Detect which cell encompasses the target text, then output its [x, y] center coordinate. 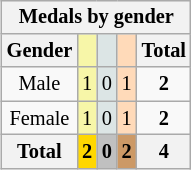
4 [164, 152]
Gender [40, 51]
Male [40, 84]
Medals by gender [96, 17]
Female [40, 118]
